Extract the (X, Y) coordinate from the center of the cell holding the provided text.  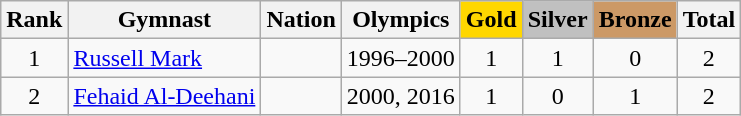
Gold (491, 20)
Nation (301, 20)
Total (709, 20)
Silver (558, 20)
Fehaid Al-Deehani (164, 96)
Olympics (400, 20)
Bronze (635, 20)
Gymnast (164, 20)
1996–2000 (400, 58)
2000, 2016 (400, 96)
Rank (34, 20)
Russell Mark (164, 58)
